Return (x, y) of the center of cell containing provided text 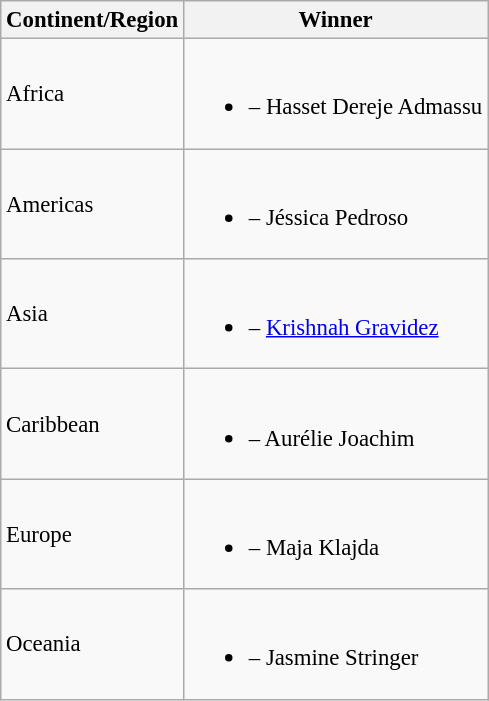
Oceania (92, 644)
Africa (92, 94)
Americas (92, 204)
Winner (335, 20)
– Jasmine Stringer (335, 644)
Asia (92, 314)
Continent/Region (92, 20)
– Maja Klajda (335, 534)
Europe (92, 534)
– Hasset Dereje Admassu (335, 94)
Caribbean (92, 424)
– Jéssica Pedroso (335, 204)
– Aurélie Joachim (335, 424)
– Krishnah Gravidez (335, 314)
